Capture the cell that displays the provided text and extract its [x, y] central coordinate. 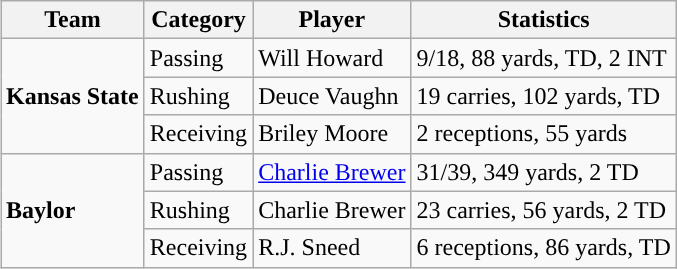
Statistics [544, 20]
6 receptions, 86 yards, TD [544, 248]
Deuce Vaughn [332, 96]
Will Howard [332, 58]
Team [73, 20]
Baylor [73, 210]
Kansas State [73, 96]
Player [332, 20]
9/18, 88 yards, TD, 2 INT [544, 58]
Briley Moore [332, 134]
19 carries, 102 yards, TD [544, 96]
23 carries, 56 yards, 2 TD [544, 210]
2 receptions, 55 yards [544, 134]
31/39, 349 yards, 2 TD [544, 172]
Category [198, 20]
R.J. Sneed [332, 248]
